From the cell containing the given text, extract its center point as (X, Y) coordinate. 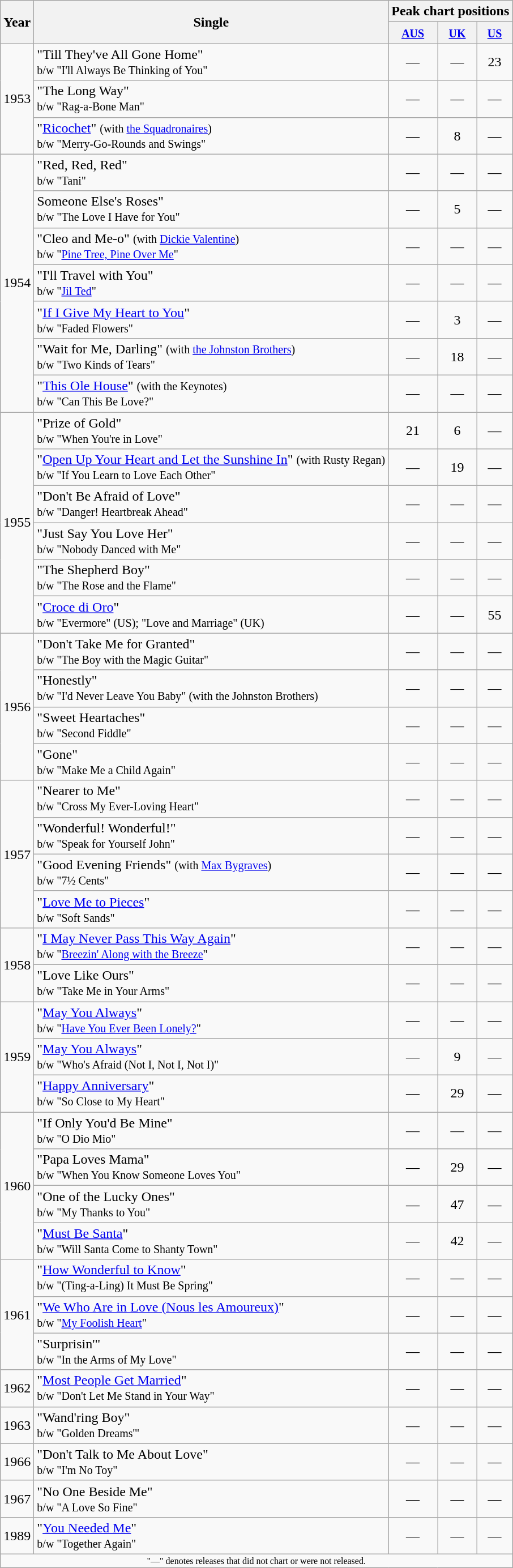
23 (494, 62)
"The Long Way"b/w "Rag-a-Bone Man" (211, 99)
"Sweet Heartaches"b/w "Second Fiddle" (211, 725)
"Don't Be Afraid of Love"b/w "Danger! Heartbreak Ahead" (211, 504)
"We Who Are in Love (Nous les Amoureux)"b/w "My Foolish Heart" (211, 1315)
"If I Give My Heart to You"b/w "Faded Flowers" (211, 319)
1959 (17, 1057)
1953 (17, 99)
21 (413, 430)
"Honestly"b/w "I'd Never Leave You Baby" (with the Johnston Brothers) (211, 689)
"May You Always"b/w "Who's Afraid (Not I, Not I, Not I)" (211, 1057)
"Croce di Oro"b/w "Evermore" (US); "Love and Marriage" (UK) (211, 615)
"Papa Loves Mama"b/w "When You Know Someone Loves You" (211, 1168)
AUS (413, 33)
"Don't Talk to Me About Love"b/w "I'm No Toy" (211, 1462)
"Open Up Your Heart and Let the Sunshine In" (with Rusty Regan)b/w "If You Learn to Love Each Other" (211, 468)
Someone Else's Roses"b/w "The Love I Have for You" (211, 210)
"No One Beside Me"b/w "A Love So Fine" (211, 1498)
1958 (17, 964)
55 (494, 615)
47 (458, 1204)
"If Only You'd Be Mine"b/w "O Dio Mio" (211, 1130)
"Don't Take Me for Granted"b/w "The Boy with the Magic Guitar" (211, 651)
"Most People Get Married"b/w "Don't Let Me Stand in Your Way" (211, 1388)
"Love Me to Pieces"b/w "Soft Sands" (211, 909)
"Wand'ring Boy"b/w "Golden Dreams'" (211, 1425)
Year (17, 22)
"Ricochet" (with the Squadronaires)b/w "Merry-Go-Rounds and Swings" (211, 136)
"Good Evening Friends" (with Max Bygraves)b/w "7½ Cents" (211, 872)
"I'll Travel with You"b/w "Jil Ted" (211, 283)
3 (458, 319)
Peak chart positions (451, 11)
Single (211, 22)
"I May Never Pass This Way Again"b/w "Breezin' Along with the Breeze" (211, 946)
1961 (17, 1315)
8 (458, 136)
"This Ole House" (with the Keynotes)b/w "Can This Be Love?" (211, 393)
6 (458, 430)
"Gone"b/w "Make Me a Child Again" (211, 762)
"The Shepherd Boy"b/w "The Rose and the Flame" (211, 578)
5 (458, 210)
"You Needed Me"b/w "Together Again" (211, 1536)
US (494, 33)
"May You Always"b/w "Have You Ever Been Lonely?" (211, 1019)
UK (458, 33)
1954 (17, 283)
"Wait for Me, Darling" (with the Johnston Brothers)b/w "Two Kinds of Tears" (211, 357)
1989 (17, 1536)
"—" denotes releases that did not chart or were not released. (256, 1561)
"Cleo and Me-o" (with Dickie Valentine)b/w "Pine Tree, Pine Over Me" (211, 246)
1957 (17, 854)
42 (458, 1241)
1967 (17, 1498)
1955 (17, 523)
"How Wonderful to Know"b/w "(Ting-a-Ling) It Must Be Spring" (211, 1278)
"Prize of Gold"b/w "When You're in Love" (211, 430)
18 (458, 357)
"Surprisin'"b/w "In the Arms of My Love" (211, 1351)
19 (458, 468)
"Nearer to Me"b/w "Cross My Ever-Loving Heart" (211, 798)
"Till They've All Gone Home"b/w "I'll Always Be Thinking of You" (211, 62)
"One of the Lucky Ones"b/w "My Thanks to You" (211, 1204)
1956 (17, 707)
"Red, Red, Red"b/w "Tani" (211, 172)
1960 (17, 1186)
1962 (17, 1388)
"Love Like Ours"b/w "Take Me in Your Arms" (211, 983)
"Happy Anniversary"b/w "So Close to My Heart" (211, 1094)
"Just Say You Love Her"b/w "Nobody Danced with Me" (211, 541)
9 (458, 1057)
"Must Be Santa"b/w "Will Santa Come to Shanty Town" (211, 1241)
1963 (17, 1425)
1966 (17, 1462)
"Wonderful! Wonderful!"b/w "Speak for Yourself John" (211, 836)
